Return the [x, y] coordinate for the center point of the cell that contains the specified text.  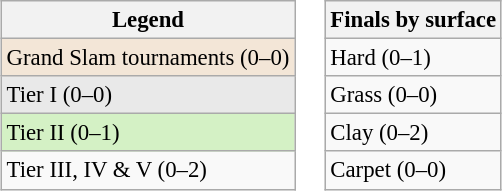
Grand Slam tournaments (0–0) [148, 58]
Tier II (0–1) [148, 133]
Finals by surface [413, 20]
Tier III, IV & V (0–2) [148, 170]
Legend [148, 20]
Carpet (0–0) [413, 170]
Tier I (0–0) [148, 95]
Grass (0–0) [413, 95]
Hard (0–1) [413, 58]
Clay (0–2) [413, 133]
